Return the (X, Y) coordinate for the center point of the cell that contains the specified text.  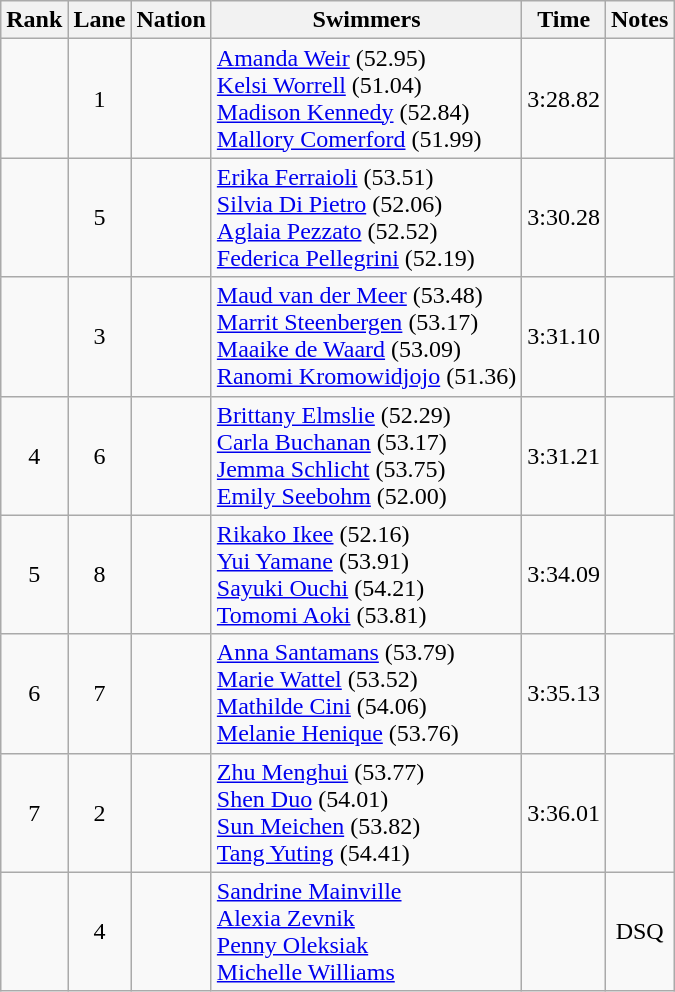
Sandrine Mainville Alexia Zevnik Penny Oleksiak Michelle Williams (366, 932)
Rank (34, 20)
Swimmers (366, 20)
3:31.10 (564, 336)
1 (100, 98)
Anna Santamans (53.79) Marie Wattel (53.52) Mathilde Cini (54.06) Melanie Henique (53.76) (366, 694)
Brittany Elmslie (52.29) Carla Buchanan (53.17) Jemma Schlicht (53.75) Emily Seebohm (52.00) (366, 456)
Notes (639, 20)
Nation (171, 20)
3 (100, 336)
Erika Ferraioli (53.51) Silvia Di Pietro (52.06) Aglaia Pezzato (52.52) Federica Pellegrini (52.19) (366, 218)
Maud van der Meer (53.48) Marrit Steenbergen (53.17) Maaike de Waard (53.09) Ranomi Kromowidjojo (51.36) (366, 336)
3:34.09 (564, 574)
3:36.01 (564, 812)
Rikako Ikee (52.16) Yui Yamane (53.91) Sayuki Ouchi (54.21) Tomomi Aoki (53.81) (366, 574)
3:35.13 (564, 694)
3:28.82 (564, 98)
Amanda Weir (52.95) Kelsi Worrell (51.04) Madison Kennedy (52.84) Mallory Comerford (51.99) (366, 98)
3:30.28 (564, 218)
Time (564, 20)
2 (100, 812)
Lane (100, 20)
8 (100, 574)
Zhu Menghui (53.77) Shen Duo (54.01) Sun Meichen (53.82) Tang Yuting (54.41) (366, 812)
3:31.21 (564, 456)
DSQ (639, 932)
